Locate the cell with the specified text and output its [X, Y] center coordinate. 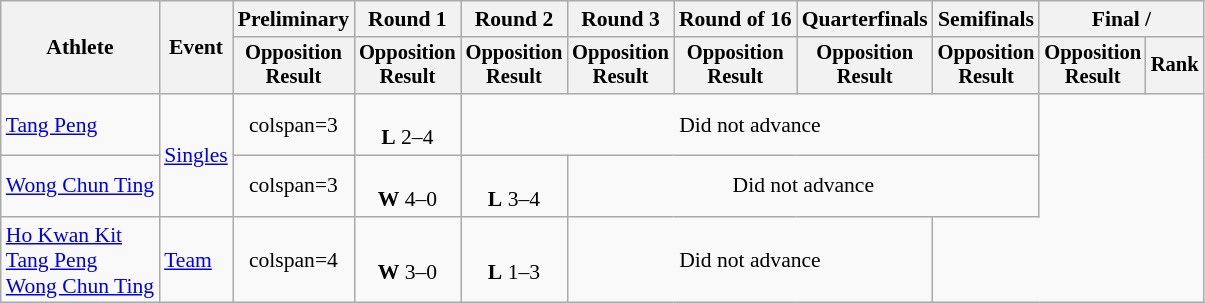
L 3–4 [514, 186]
Round 1 [408, 19]
Tang Peng [80, 124]
Wong Chun Ting [80, 186]
Athlete [80, 48]
Singles [196, 155]
Round of 16 [736, 19]
Round 2 [514, 19]
Semifinals [986, 19]
Quarterfinals [865, 19]
Final / [1121, 19]
Round 3 [620, 19]
W 4–0 [408, 186]
Rank [1175, 66]
Event [196, 48]
Preliminary [294, 19]
L 2–4 [408, 124]
